Provide the [x, y] coordinate of the cell's center where the given text is located.  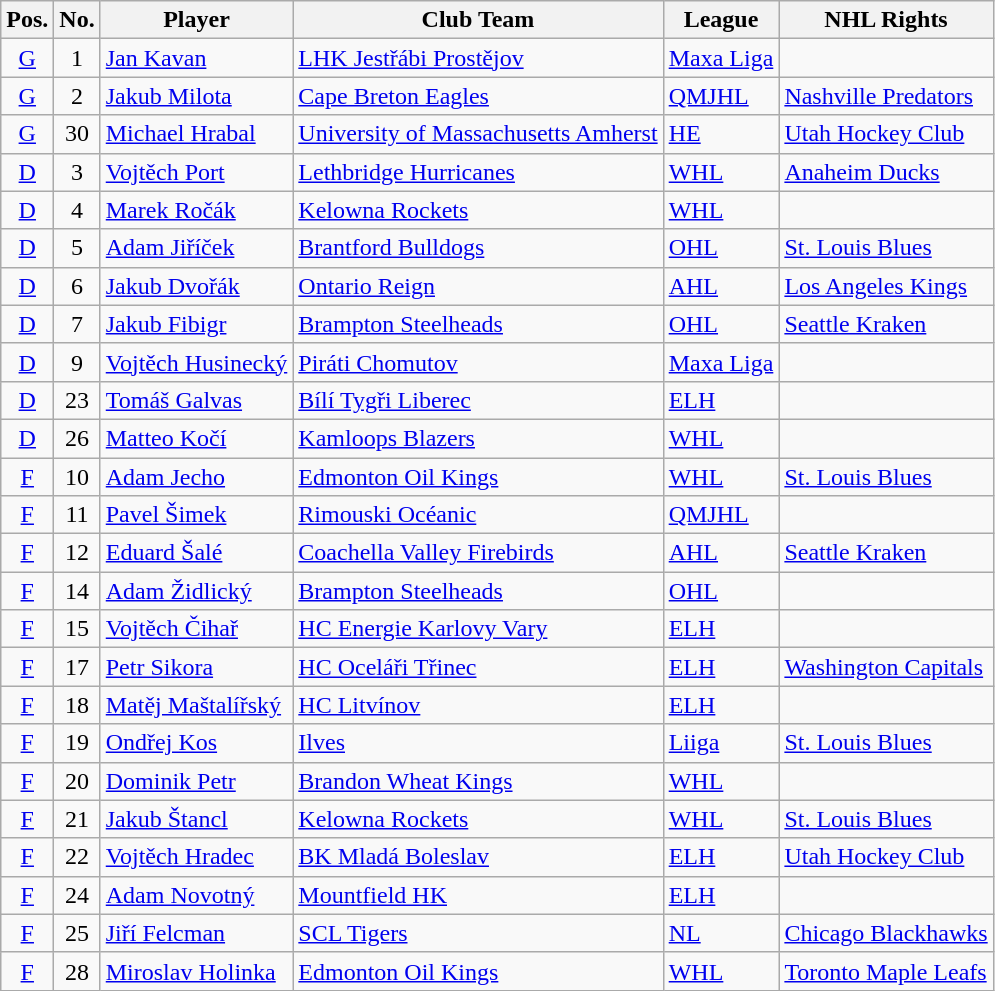
19 [77, 743]
Jakub Štancl [196, 819]
Liiga [721, 743]
Petr Sikora [196, 667]
Eduard Šalé [196, 553]
SCL Tigers [478, 933]
No. [77, 20]
Vojtěch Port [196, 172]
Pavel Šimek [196, 515]
9 [77, 362]
Jiří Felcman [196, 933]
League [721, 20]
Nashville Predators [886, 96]
Brandon Wheat Kings [478, 781]
Mountfield HK [478, 895]
Ontario Reign [478, 286]
23 [77, 400]
Tomáš Galvas [196, 400]
Rimouski Océanic [478, 515]
12 [77, 553]
Pos. [28, 20]
1 [77, 58]
2 [77, 96]
11 [77, 515]
5 [77, 248]
Coachella Valley Firebirds [478, 553]
HC Oceláři Třinec [478, 667]
LHK Jestřábi Prostějov [478, 58]
22 [77, 857]
Kamloops Blazers [478, 438]
Michael Hrabal [196, 134]
HC Litvínov [478, 705]
Vojtěch Hradec [196, 857]
Piráti Chomutov [478, 362]
26 [77, 438]
18 [77, 705]
14 [77, 591]
15 [77, 629]
Matteo Kočí [196, 438]
Washington Capitals [886, 667]
Miroslav Holinka [196, 971]
NL [721, 933]
17 [77, 667]
Ondřej Kos [196, 743]
Player [196, 20]
7 [77, 324]
Adam Židlický [196, 591]
Adam Jecho [196, 477]
28 [77, 971]
3 [77, 172]
Jakub Milota [196, 96]
Marek Ročák [196, 210]
BK Mladá Boleslav [478, 857]
HC Energie Karlovy Vary [478, 629]
Adam Novotný [196, 895]
24 [77, 895]
University of Massachusetts Amherst [478, 134]
Dominik Petr [196, 781]
25 [77, 933]
30 [77, 134]
Bílí Tygři Liberec [478, 400]
Brantford Bulldogs [478, 248]
Anaheim Ducks [886, 172]
4 [77, 210]
Vojtěch Husinecký [196, 362]
Adam Jiříček [196, 248]
Vojtěch Čihař [196, 629]
Lethbridge Hurricanes [478, 172]
Jakub Fibigr [196, 324]
HE [721, 134]
Los Angeles Kings [886, 286]
Chicago Blackhawks [886, 933]
Club Team [478, 20]
NHL Rights [886, 20]
Toronto Maple Leafs [886, 971]
6 [77, 286]
Jakub Dvořák [196, 286]
Cape Breton Eagles [478, 96]
21 [77, 819]
Matěj Maštalířský [196, 705]
Jan Kavan [196, 58]
20 [77, 781]
10 [77, 477]
Ilves [478, 743]
